Return the (x, y) coordinate for the center point of the cell that contains the specified text.  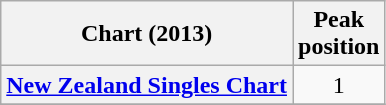
New Zealand Singles Chart (147, 85)
Chart (2013) (147, 34)
Peakposition (338, 34)
1 (338, 85)
